Find where the given text appears and provide that cell's center as (X, Y) coordinate. 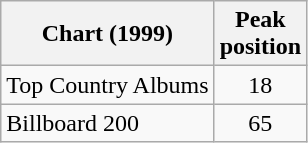
65 (260, 123)
Top Country Albums (108, 85)
Chart (1999) (108, 34)
Peakposition (260, 34)
Billboard 200 (108, 123)
18 (260, 85)
